Provide the (X, Y) coordinate of the cell's center where the given text is located.  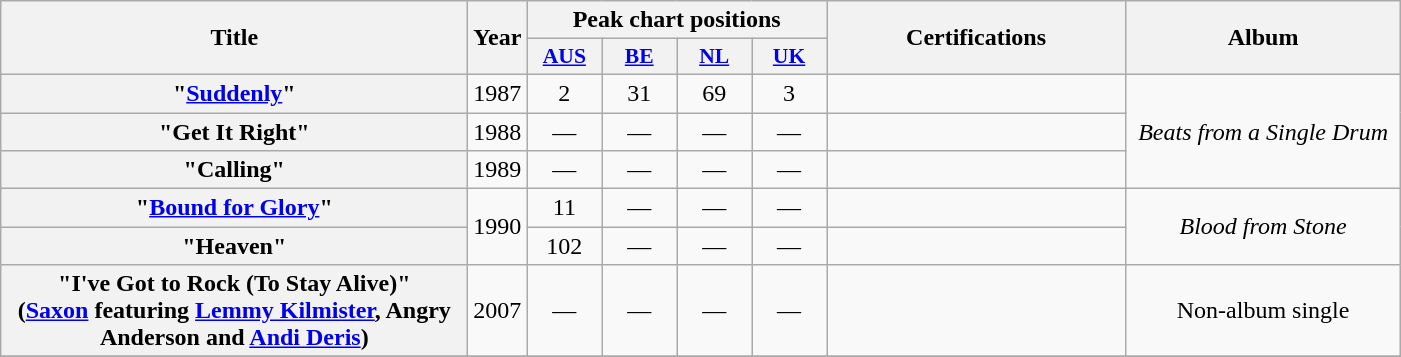
NL (714, 57)
"Get It Right" (234, 131)
31 (640, 93)
BE (640, 57)
AUS (564, 57)
"Heaven" (234, 246)
"Bound for Glory" (234, 208)
Year (498, 38)
69 (714, 93)
11 (564, 208)
1990 (498, 227)
Certifications (976, 38)
"Suddenly" (234, 93)
Peak chart positions (677, 20)
"I've Got to Rock (To Stay Alive)"(Saxon featuring Lemmy Kilmister, Angry Anderson and Andi Deris) (234, 311)
"Calling" (234, 170)
102 (564, 246)
1988 (498, 131)
Blood from Stone (1264, 227)
3 (790, 93)
UK (790, 57)
2007 (498, 311)
Non-album single (1264, 311)
Beats from a Single Drum (1264, 131)
1987 (498, 93)
2 (564, 93)
Title (234, 38)
Album (1264, 38)
1989 (498, 170)
